Output the (X, Y) coordinate of the center of the cell containing the given text.  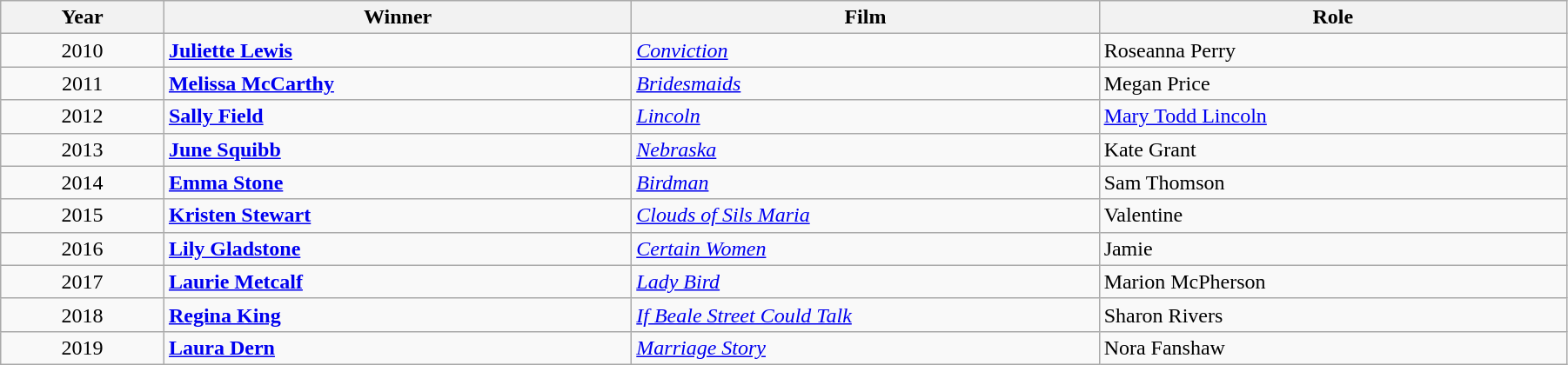
Lincoln (865, 116)
Kristen Stewart (397, 216)
Film (865, 17)
Jamie (1333, 249)
2010 (83, 50)
Bridesmaids (865, 83)
2011 (83, 83)
Sam Thomson (1333, 182)
Winner (397, 17)
Role (1333, 17)
Roseanna Perry (1333, 50)
Laurie Metcalf (397, 282)
2013 (83, 149)
Lily Gladstone (397, 249)
2016 (83, 249)
Emma Stone (397, 182)
Conviction (865, 50)
Kate Grant (1333, 149)
Laura Dern (397, 348)
2018 (83, 315)
Clouds of Sils Maria (865, 216)
Sharon Rivers (1333, 315)
If Beale Street Could Talk (865, 315)
Certain Women (865, 249)
Megan Price (1333, 83)
Marriage Story (865, 348)
Marion McPherson (1333, 282)
Lady Bird (865, 282)
Juliette Lewis (397, 50)
2014 (83, 182)
Sally Field (397, 116)
Nebraska (865, 149)
2017 (83, 282)
Birdman (865, 182)
Valentine (1333, 216)
2015 (83, 216)
June Squibb (397, 149)
Nora Fanshaw (1333, 348)
Year (83, 17)
Mary Todd Lincoln (1333, 116)
Melissa McCarthy (397, 83)
2019 (83, 348)
Regina King (397, 315)
2012 (83, 116)
